Identify which cell holds the provided text, then report its (X, Y) central coordinate. 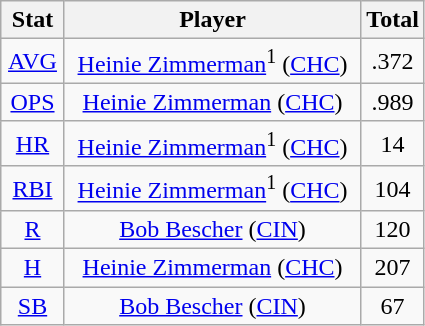
104 (393, 188)
Stat (33, 20)
Total (393, 20)
14 (393, 144)
R (33, 230)
SB (33, 306)
H (33, 268)
67 (393, 306)
OPS (33, 102)
HR (33, 144)
207 (393, 268)
.372 (393, 62)
RBI (33, 188)
AVG (33, 62)
120 (393, 230)
.989 (393, 102)
Player (212, 20)
